Identify which cell holds the provided text, then report its (x, y) central coordinate. 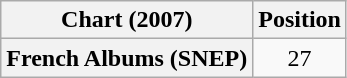
Position (300, 20)
French Albums (SNEP) (127, 58)
27 (300, 58)
Chart (2007) (127, 20)
